Search for the cell housing the specified text and yield its [X, Y] center coordinate. 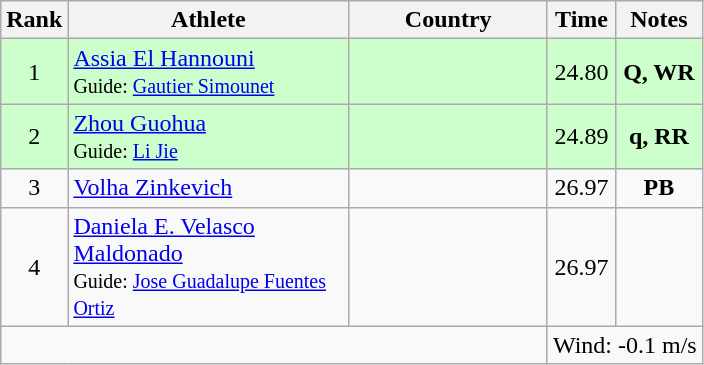
q, RR [660, 136]
Country [448, 20]
Notes [660, 20]
Zhou GuohuaGuide: Li Jie [208, 136]
Wind: -0.1 m/s [624, 345]
3 [34, 188]
Rank [34, 20]
24.80 [581, 72]
Daniela E. Velasco MaldonadoGuide: Jose Guadalupe Fuentes Ortiz [208, 266]
Q, WR [660, 72]
1 [34, 72]
Athlete [208, 20]
Assia El HannouniGuide: Gautier Simounet [208, 72]
2 [34, 136]
4 [34, 266]
Volha Zinkevich [208, 188]
PB [660, 188]
Time [581, 20]
24.89 [581, 136]
